Extract the (x, y) coordinate from the center of the cell holding the provided text.  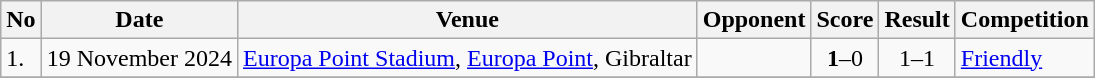
Friendly (1024, 58)
Result (917, 20)
Competition (1024, 20)
Opponent (754, 20)
Europa Point Stadium, Europa Point, Gibraltar (468, 58)
Score (845, 20)
1. (21, 58)
1–1 (917, 58)
No (21, 20)
Date (139, 20)
1–0 (845, 58)
Venue (468, 20)
19 November 2024 (139, 58)
